For the text-containing cell, return its midpoint in (X, Y) coordinate format. 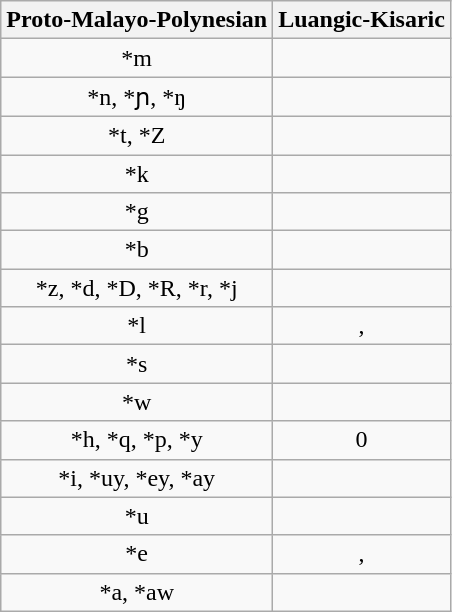
*k (137, 173)
*w (137, 402)
*b (137, 250)
*h, *q, *p, *y (137, 440)
Proto-Malayo-Polynesian (137, 20)
*a, *aw (137, 592)
*l (137, 326)
*z, *d, *D, *R, *r, *j (137, 288)
*i, *uy, *ey, *ay (137, 478)
*t, *Z (137, 135)
*g (137, 212)
*m (137, 58)
*s (137, 364)
*n, *ɲ, *ŋ (137, 97)
Luangic-Kisaric (362, 20)
0 (362, 440)
*u (137, 516)
*e (137, 554)
